Return (x, y) of the center of cell containing provided text 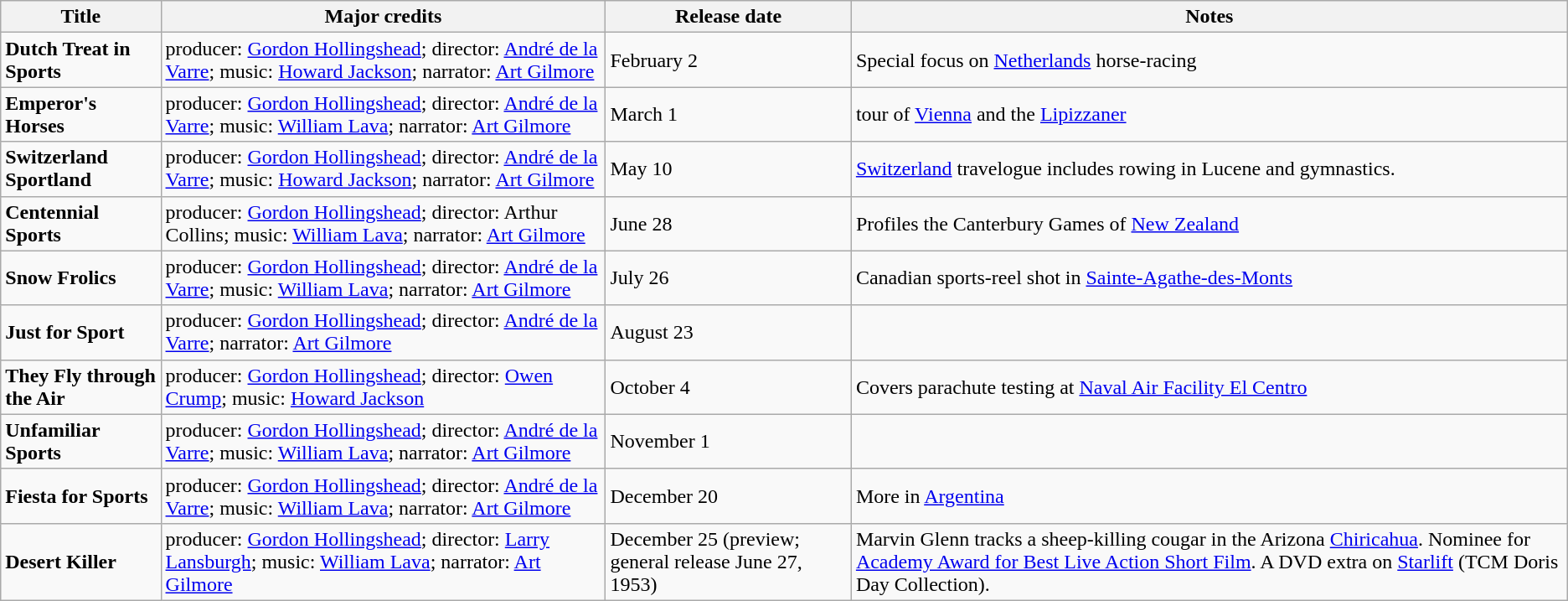
Unfamiliar Sports (80, 441)
producer: Gordon Hollingshead; director: André de la Varre; narrator: Art Gilmore (384, 332)
May 10 (729, 169)
Special focus on Netherlands horse-racing (1210, 60)
June 28 (729, 223)
December 20 (729, 496)
July 26 (729, 278)
October 4 (729, 387)
More in Argentina (1210, 496)
Release date (729, 17)
producer: Gordon Hollingshead; director: Arthur Collins; music: William Lava; narrator: Art Gilmore (384, 223)
They Fly through the Air (80, 387)
Notes (1210, 17)
Canadian sports-reel shot in Sainte-Agathe-des-Monts (1210, 278)
Switzerland travelogue includes rowing in Lucene and gymnastics. (1210, 169)
tour of Vienna and the Lipizzaner (1210, 114)
Desert Killer (80, 562)
Major credits (384, 17)
Switzerland Sportland (80, 169)
February 2 (729, 60)
Emperor's Horses (80, 114)
August 23 (729, 332)
Just for Sport (80, 332)
Title (80, 17)
Centennial Sports (80, 223)
producer: Gordon Hollingshead; director: Owen Crump; music: Howard Jackson (384, 387)
producer: Gordon Hollingshead; director: Larry Lansburgh; music: William Lava; narrator: Art Gilmore (384, 562)
Profiles the Canterbury Games of New Zealand (1210, 223)
Covers parachute testing at Naval Air Facility El Centro (1210, 387)
Snow Frolics (80, 278)
December 25 (preview; general release June 27, 1953) (729, 562)
November 1 (729, 441)
Fiesta for Sports (80, 496)
March 1 (729, 114)
Dutch Treat in Sports (80, 60)
